Return the [X, Y] coordinate for the center point of the cell that contains the specified text.  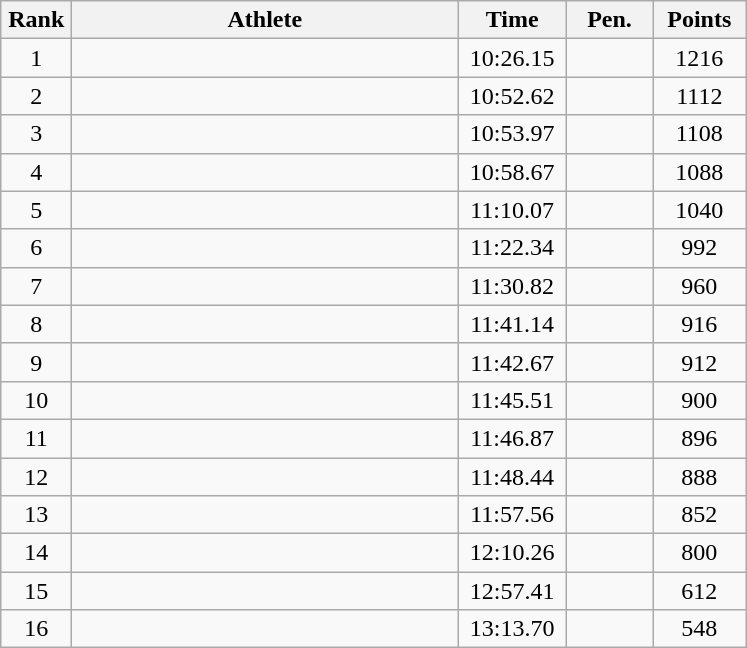
900 [699, 400]
13:13.70 [512, 629]
912 [699, 362]
11:46.87 [512, 438]
12 [36, 477]
11:57.56 [512, 515]
Pen. [609, 20]
1108 [699, 134]
9 [36, 362]
5 [36, 210]
6 [36, 248]
10:58.67 [512, 172]
11:48.44 [512, 477]
916 [699, 324]
Athlete [265, 20]
992 [699, 248]
11 [36, 438]
11:42.67 [512, 362]
11:22.34 [512, 248]
Points [699, 20]
852 [699, 515]
16 [36, 629]
1088 [699, 172]
2 [36, 96]
800 [699, 553]
8 [36, 324]
3 [36, 134]
Time [512, 20]
10:26.15 [512, 58]
15 [36, 591]
13 [36, 515]
1 [36, 58]
11:45.51 [512, 400]
10 [36, 400]
896 [699, 438]
11:41.14 [512, 324]
1216 [699, 58]
1112 [699, 96]
14 [36, 553]
4 [36, 172]
888 [699, 477]
1040 [699, 210]
612 [699, 591]
12:57.41 [512, 591]
548 [699, 629]
Rank [36, 20]
12:10.26 [512, 553]
11:10.07 [512, 210]
10:52.62 [512, 96]
11:30.82 [512, 286]
960 [699, 286]
7 [36, 286]
10:53.97 [512, 134]
